Determine the (X, Y) coordinate at the center of the cell enclosing the given text.  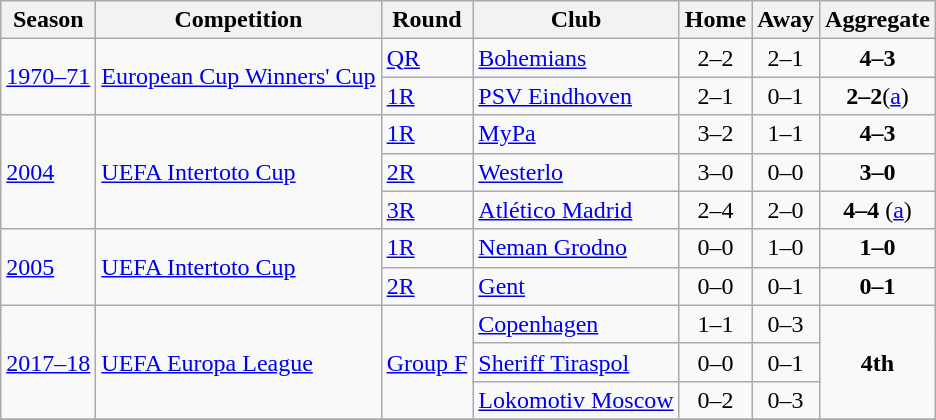
Gent (576, 286)
Home (715, 20)
UEFA Europa League (238, 362)
Lokomotiv Moscow (576, 400)
Sheriff Tiraspol (576, 362)
Bohemians (576, 58)
3R (427, 210)
2005 (48, 267)
Round (427, 20)
Westerlo (576, 172)
Competition (238, 20)
Group F (427, 362)
Copenhagen (576, 324)
3–2 (715, 134)
2017–18 (48, 362)
Aggregate (878, 20)
Club (576, 20)
2–4 (715, 210)
2–0 (786, 210)
4th (878, 362)
Neman Grodno (576, 248)
MyPa (576, 134)
0–2 (715, 400)
QR (427, 58)
Atlético Madrid (576, 210)
Away (786, 20)
1970–71 (48, 77)
2004 (48, 172)
European Cup Winners' Cup (238, 77)
2–2 (715, 58)
4–4 (a) (878, 210)
Season (48, 20)
PSV Eindhoven (576, 96)
2–2(a) (878, 96)
